Search for the cell housing the specified text and yield its [X, Y] center coordinate. 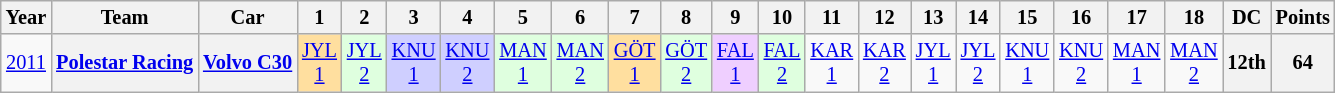
3 [414, 17]
17 [1136, 17]
KAR1 [832, 63]
GÖT2 [686, 63]
KAR2 [884, 63]
FAL1 [736, 63]
11 [832, 17]
12 [884, 17]
14 [978, 17]
6 [580, 17]
Year [26, 17]
2011 [26, 63]
16 [1081, 17]
Volvo C30 [248, 63]
Polestar Racing [124, 63]
8 [686, 17]
GÖT1 [635, 63]
64 [1303, 63]
4 [467, 17]
Car [248, 17]
2 [364, 17]
Team [124, 17]
9 [736, 17]
FAL2 [782, 63]
10 [782, 17]
18 [1194, 17]
1 [320, 17]
DC [1247, 17]
7 [635, 17]
12th [1247, 63]
Points [1303, 17]
15 [1027, 17]
13 [934, 17]
5 [522, 17]
